Search for the cell housing the specified text and yield its (X, Y) center coordinate. 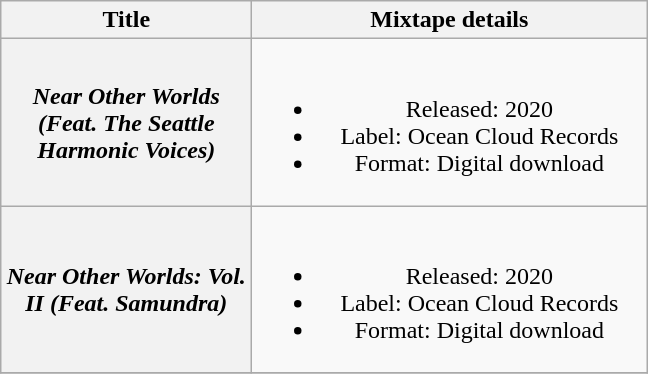
Near Other Worlds (Feat. The Seattle Harmonic Voices) (126, 122)
Title (126, 20)
Mixtape details (450, 20)
Near Other Worlds: Vol. II (Feat. Samundra) (126, 290)
